Detect which cell encompasses the target text, then output its [X, Y] center coordinate. 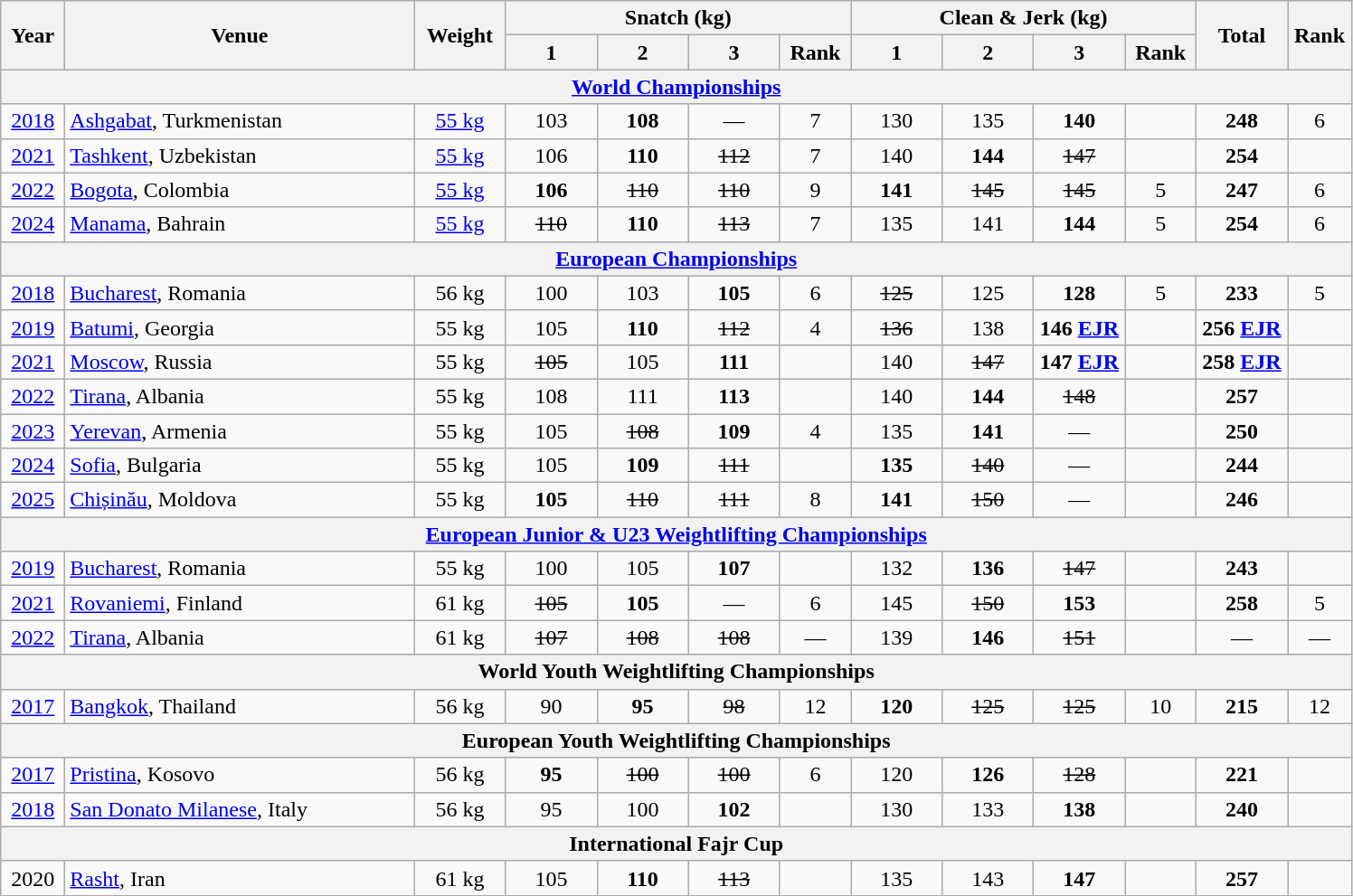
102 [734, 809]
98 [734, 706]
2023 [33, 431]
Weight [459, 35]
Sofia, Bulgaria [240, 466]
Clean & Jerk (kg) [1024, 18]
Rovaniemi, Finland [240, 603]
Bogota, Colombia [240, 190]
Chișinău, Moldova [240, 500]
151 [1080, 637]
World Youth Weightlifting Championships [676, 672]
233 [1241, 293]
215 [1241, 706]
European Junior & U23 Weightlifting Championships [676, 534]
Tashkent, Uzbekistan [240, 156]
International Fajr Cup [676, 844]
133 [988, 809]
143 [988, 878]
139 [897, 637]
248 [1241, 121]
146 EJR [1080, 327]
San Donato Milanese, Italy [240, 809]
10 [1161, 706]
258 [1241, 603]
148 [1080, 396]
Yerevan, Armenia [240, 431]
2020 [33, 878]
Pristina, Kosovo [240, 775]
147 EJR [1080, 362]
146 [988, 637]
Snatch (kg) [678, 18]
Batumi, Georgia [240, 327]
World Championships [676, 87]
European Championships [676, 259]
240 [1241, 809]
256 EJR [1241, 327]
Rasht, Iran [240, 878]
9 [816, 190]
2025 [33, 500]
Bangkok, Thailand [240, 706]
Ashgabat, Turkmenistan [240, 121]
246 [1241, 500]
126 [988, 775]
Moscow, Russia [240, 362]
250 [1241, 431]
90 [552, 706]
221 [1241, 775]
153 [1080, 603]
244 [1241, 466]
247 [1241, 190]
8 [816, 500]
258 EJR [1241, 362]
132 [897, 569]
Venue [240, 35]
243 [1241, 569]
Year [33, 35]
Manama, Bahrain [240, 224]
European Youth Weightlifting Championships [676, 740]
Total [1241, 35]
